Identify which cell holds the provided text, then report its (X, Y) central coordinate. 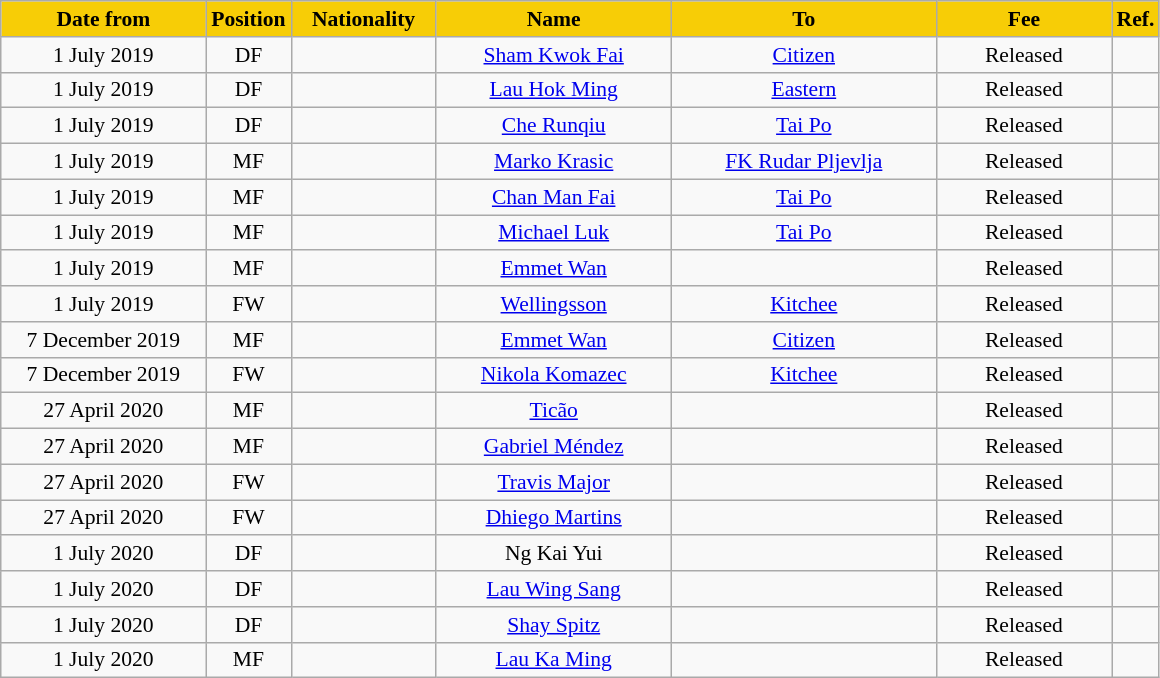
Travis Major (554, 482)
Nikola Komazec (554, 375)
Ng Kai Yui (554, 554)
Ref. (1136, 19)
Chan Man Fai (554, 197)
Shay Spitz (554, 625)
Gabriel Méndez (554, 447)
Sham Kwok Fai (554, 55)
Dhiego Martins (554, 518)
Michael Luk (554, 233)
Marko Krasic (554, 162)
Che Runqiu (554, 126)
Name (554, 19)
Lau Ka Ming (554, 660)
Date from (104, 19)
Nationality (364, 19)
FK Rudar Pljevlja (804, 162)
Position (248, 19)
Lau Wing Sang (554, 589)
Eastern (804, 90)
Wellingsson (554, 304)
Fee (1024, 19)
Ticão (554, 411)
To (804, 19)
Lau Hok Ming (554, 90)
